Capture the cell that displays the provided text and extract its [x, y] central coordinate. 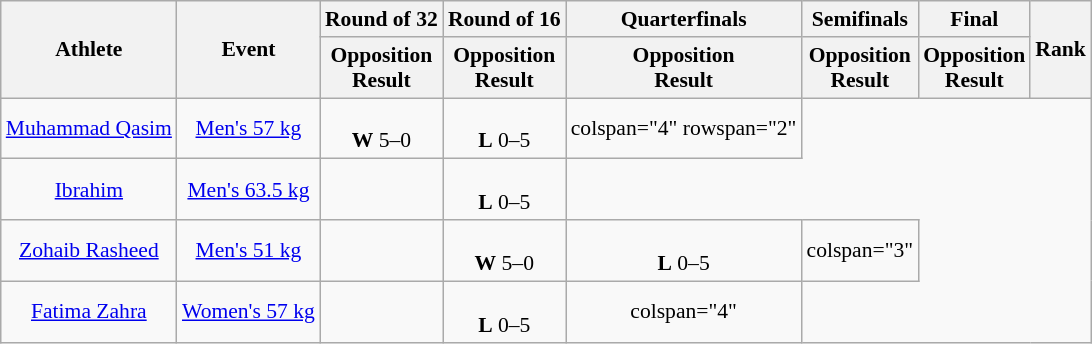
Semifinals [860, 19]
Men's 57 kg [248, 128]
Men's 51 kg [248, 250]
Muhammad Qasim [89, 128]
Fatima Zahra [89, 312]
Women's 57 kg [248, 312]
Athlete [89, 50]
Rank [1060, 50]
Round of 16 [504, 19]
colspan="3" [860, 250]
colspan="4" rowspan="2" [684, 128]
colspan="4" [684, 312]
Round of 32 [382, 19]
Quarterfinals [684, 19]
Ibrahim [89, 190]
Men's 63.5 kg [248, 190]
Final [974, 19]
Event [248, 50]
Zohaib Rasheed [89, 250]
